Detect which cell encompasses the target text, then output its (x, y) center coordinate. 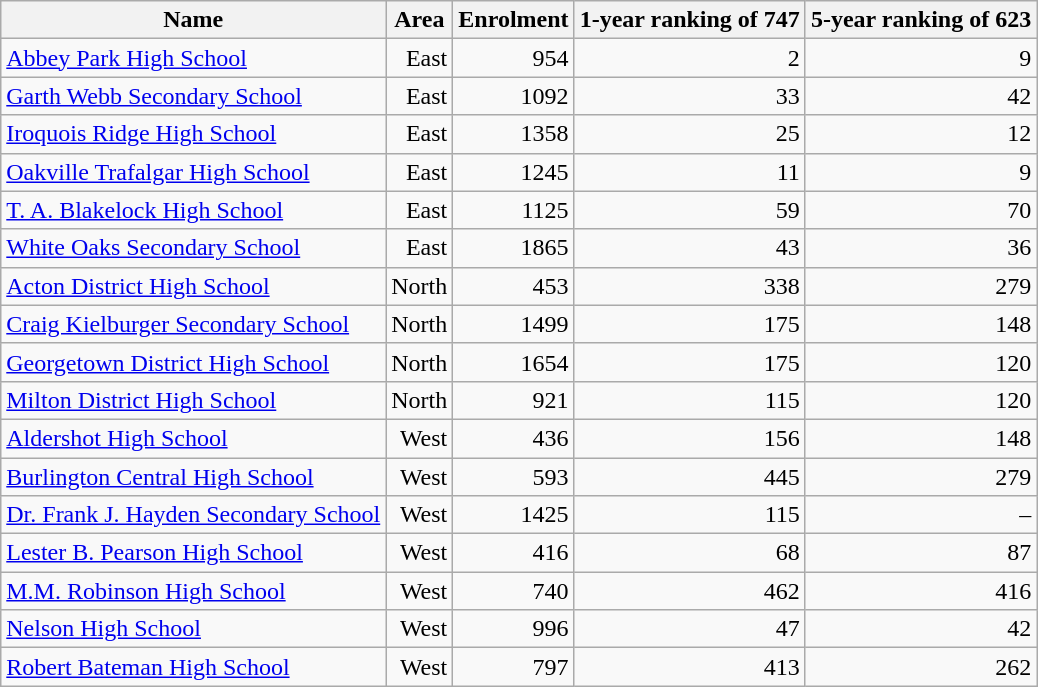
Iroquois Ridge High School (194, 134)
11 (690, 172)
Abbey Park High School (194, 58)
797 (514, 667)
593 (514, 477)
1245 (514, 172)
436 (514, 438)
Aldershot High School (194, 438)
1865 (514, 248)
1425 (514, 515)
43 (690, 248)
87 (920, 553)
Enrolment (514, 20)
996 (514, 629)
413 (690, 667)
T. A. Blakelock High School (194, 210)
Robert Bateman High School (194, 667)
12 (920, 134)
338 (690, 286)
5-year ranking of 623 (920, 20)
59 (690, 210)
White Oaks Secondary School (194, 248)
Dr. Frank J. Hayden Secondary School (194, 515)
Georgetown District High School (194, 362)
68 (690, 553)
Milton District High School (194, 400)
Area (420, 20)
– (920, 515)
47 (690, 629)
Burlington Central High School (194, 477)
M.M. Robinson High School (194, 591)
36 (920, 248)
2 (690, 58)
1092 (514, 96)
445 (690, 477)
Lester B. Pearson High School (194, 553)
1654 (514, 362)
921 (514, 400)
Craig Kielburger Secondary School (194, 324)
33 (690, 96)
Name (194, 20)
25 (690, 134)
156 (690, 438)
Garth Webb Secondary School (194, 96)
1358 (514, 134)
462 (690, 591)
1499 (514, 324)
1125 (514, 210)
Nelson High School (194, 629)
Oakville Trafalgar High School (194, 172)
1-year ranking of 747 (690, 20)
453 (514, 286)
740 (514, 591)
Acton District High School (194, 286)
262 (920, 667)
70 (920, 210)
954 (514, 58)
